From the cell containing the given text, extract its center point as (X, Y) coordinate. 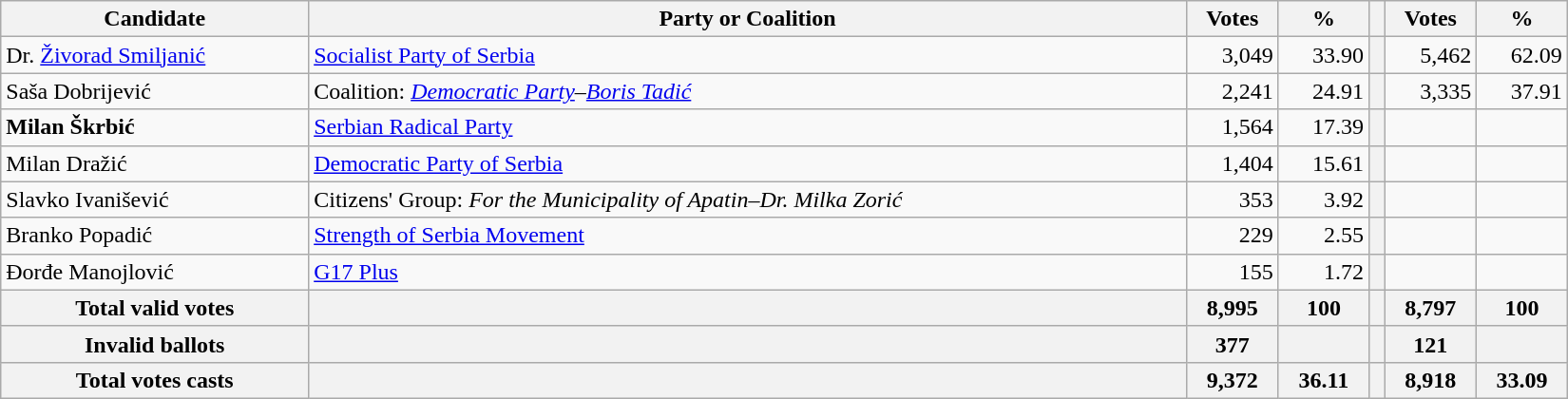
Candidate (155, 19)
1.72 (1323, 272)
Strength of Serbia Movement (748, 236)
121 (1431, 344)
Slavko Ivanišević (155, 199)
Serbian Radical Party (748, 127)
Branko Popadić (155, 236)
62.09 (1522, 55)
5,462 (1431, 55)
229 (1232, 236)
Milan Dražić (155, 163)
3,049 (1232, 55)
3.92 (1323, 199)
8,918 (1431, 380)
Saša Dobrijević (155, 91)
15.61 (1323, 163)
Citizens' Group: For the Municipality of Apatin–Dr. Milka Zorić (748, 199)
1,404 (1232, 163)
Coalition: Democratic Party–Boris Tadić (748, 91)
2.55 (1323, 236)
33.09 (1522, 380)
Đorđe Manojlović (155, 272)
9,372 (1232, 380)
G17 Plus (748, 272)
8,797 (1431, 308)
Milan Škrbić (155, 127)
Socialist Party of Serbia (748, 55)
Party or Coalition (748, 19)
36.11 (1323, 380)
377 (1232, 344)
3,335 (1431, 91)
Dr. Živorad Smiljanić (155, 55)
17.39 (1323, 127)
33.90 (1323, 55)
Total valid votes (155, 308)
Invalid ballots (155, 344)
1,564 (1232, 127)
Total votes casts (155, 380)
353 (1232, 199)
37.91 (1522, 91)
155 (1232, 272)
24.91 (1323, 91)
Democratic Party of Serbia (748, 163)
8,995 (1232, 308)
2,241 (1232, 91)
